Capture the cell that displays the provided text and extract its (X, Y) central coordinate. 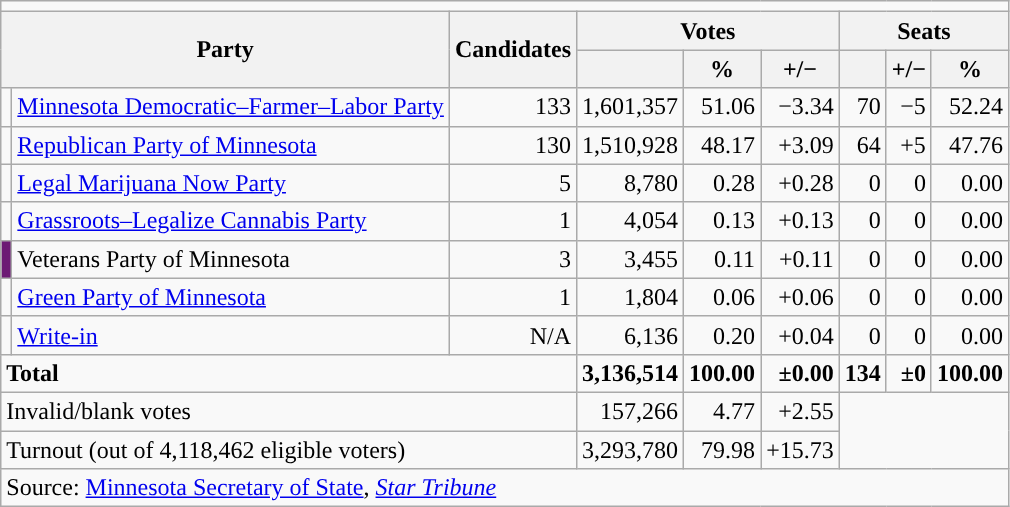
Veterans Party of Minnesota (231, 259)
−5 (908, 107)
52.24 (970, 107)
+2.55 (800, 411)
+3.09 (800, 145)
+0.04 (800, 335)
Votes (708, 31)
Turnout (out of 4,118,462 eligible voters) (289, 449)
0.28 (722, 183)
130 (512, 145)
0.11 (722, 259)
3 (512, 259)
0.06 (722, 297)
70 (862, 107)
Candidates (512, 50)
79.98 (722, 449)
4.77 (722, 411)
0.20 (722, 335)
±0 (908, 373)
Source: Minnesota Secretary of State, Star Tribune (505, 488)
134 (862, 373)
51.06 (722, 107)
8,780 (630, 183)
+0.28 (800, 183)
133 (512, 107)
Party (226, 50)
1,510,928 (630, 145)
Minnesota Democratic–Farmer–Labor Party (231, 107)
3,293,780 (630, 449)
−3.34 (800, 107)
64 (862, 145)
3,136,514 (630, 373)
Grassroots–Legalize Cannabis Party (231, 221)
+5 (908, 145)
Seats (924, 31)
+0.11 (800, 259)
Republican Party of Minnesota (231, 145)
1,601,357 (630, 107)
6,136 (630, 335)
5 (512, 183)
Green Party of Minnesota (231, 297)
Write-in (231, 335)
0.13 (722, 221)
3,455 (630, 259)
Legal Marijuana Now Party (231, 183)
+0.13 (800, 221)
47.76 (970, 145)
Total (289, 373)
Invalid/blank votes (289, 411)
1,804 (630, 297)
4,054 (630, 221)
157,266 (630, 411)
+15.73 (800, 449)
48.17 (722, 145)
N/A (512, 335)
+0.06 (800, 297)
±0.00 (800, 373)
